Return the [x, y] coordinate for the center point of the cell that contains the specified text.  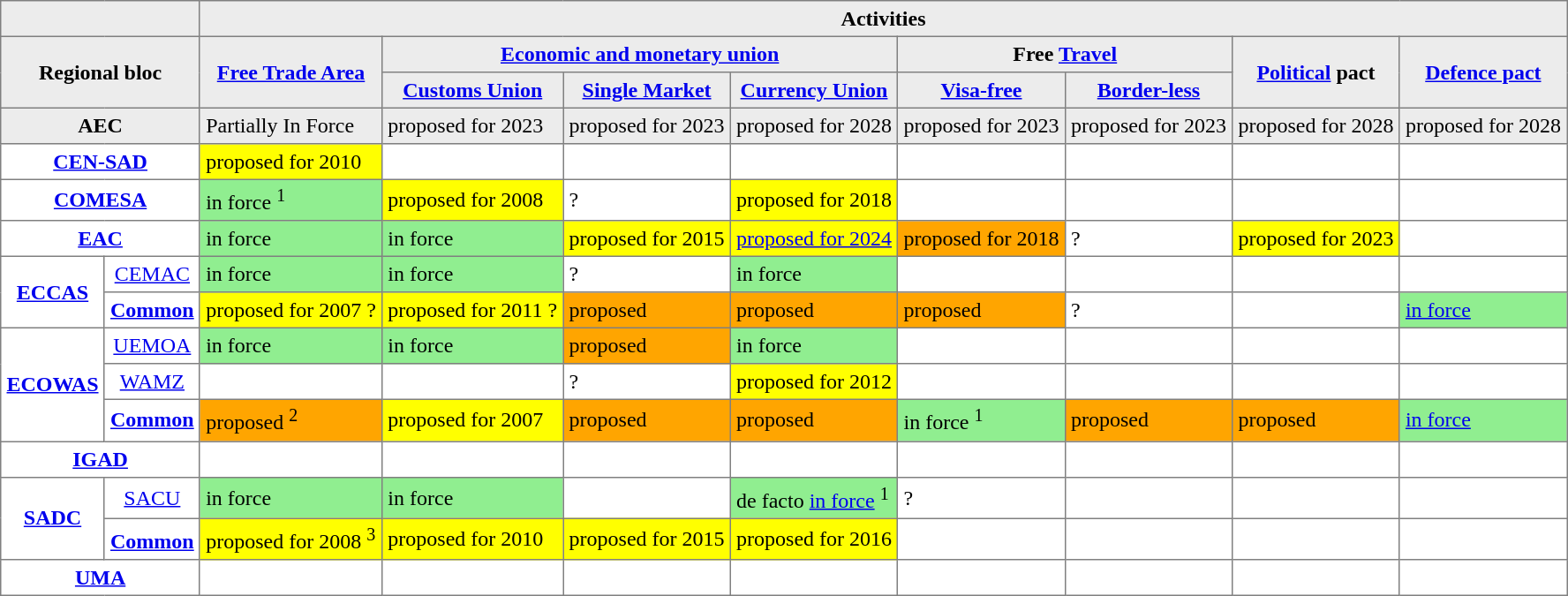
proposed for 2012 [814, 381]
ECCAS [53, 293]
Customs Union [473, 90]
COMESA [101, 200]
de facto in force 1 [814, 498]
UMA [101, 577]
AEC [101, 125]
Defence pact [1483, 72]
UEMOA [152, 346]
Economic and monetary union [640, 54]
proposed for 2024 [814, 238]
CEMAC [152, 275]
proposed 2 [290, 420]
Free Trade Area [290, 72]
proposed for 2008 3 [290, 539]
proposed for 2008 [473, 200]
Visa-free [982, 90]
Border-less [1148, 90]
proposed for 2016 [814, 539]
Partially In Force [290, 125]
IGAD [101, 459]
SADC [53, 518]
Political pact [1315, 72]
proposed for 2011 ? [473, 310]
EAC [101, 238]
proposed for 2007 [473, 420]
proposed for 2007 ? [290, 310]
SACU [152, 498]
Activities [883, 19]
Free Travel [1065, 54]
ECOWAS [53, 385]
Currency Union [814, 90]
Single Market [646, 90]
WAMZ [152, 381]
CEN-SAD [101, 162]
Regional bloc [101, 72]
